Find where the given text appears and provide that cell's center as [x, y] coordinate. 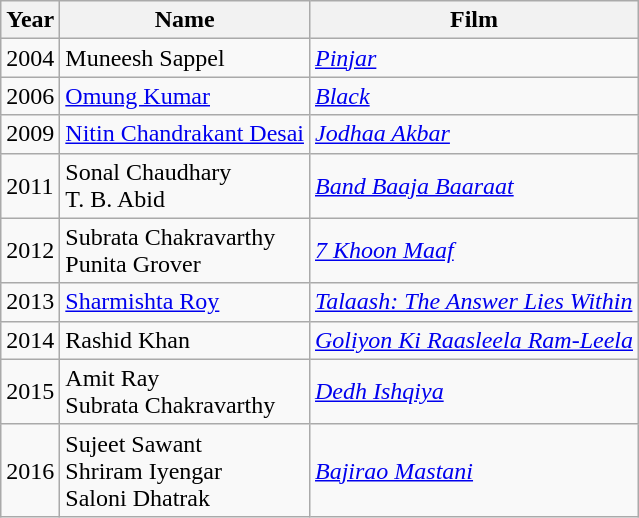
2006 [30, 96]
Rashid Khan [185, 340]
Subrata Chakravarthy Punita Grover [185, 250]
Omung Kumar [185, 96]
Muneesh Sappel [185, 58]
2011 [30, 186]
2013 [30, 302]
Jodhaa Akbar [474, 134]
Year [30, 20]
Bajirao Mastani [474, 470]
2016 [30, 470]
2004 [30, 58]
Pinjar [474, 58]
2015 [30, 392]
2009 [30, 134]
Sonal Chaudhary T. B. Abid [185, 186]
2014 [30, 340]
Talaash: The Answer Lies Within [474, 302]
Film [474, 20]
Amit Ray Subrata Chakravarthy [185, 392]
Name [185, 20]
Sharmishta Roy [185, 302]
Sujeet Sawant Shriram Iyengar Saloni Dhatrak [185, 470]
Black [474, 96]
Nitin Chandrakant Desai [185, 134]
Band Baaja Baaraat [474, 186]
2012 [30, 250]
Goliyon Ki Raasleela Ram-Leela [474, 340]
7 Khoon Maaf [474, 250]
Dedh Ishqiya [474, 392]
